Identify which cell holds the provided text, then report its (X, Y) central coordinate. 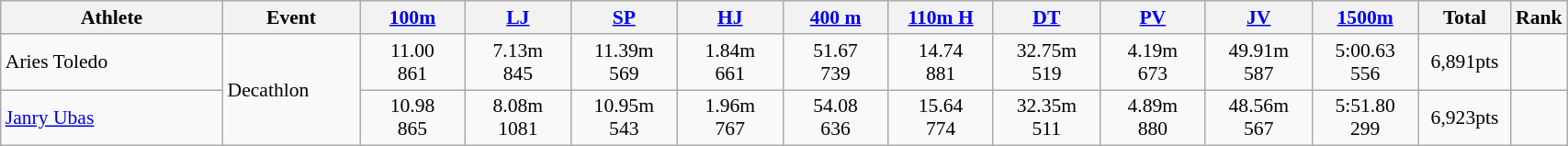
8.08m1081 (518, 118)
Aries Toledo (112, 62)
11.39m569 (624, 62)
Event (290, 17)
5:00.63556 (1365, 62)
Rank (1540, 17)
51.67739 (836, 62)
DT (1046, 17)
1.84m661 (729, 62)
49.91m587 (1258, 62)
Decathlon (290, 90)
4.89m880 (1152, 118)
PV (1152, 17)
4.19m673 (1152, 62)
10.95m543 (624, 118)
10.98865 (413, 118)
Total (1464, 17)
100m (413, 17)
Athlete (112, 17)
HJ (729, 17)
110m H (941, 17)
SP (624, 17)
7.13m845 (518, 62)
LJ (518, 17)
JV (1258, 17)
6,923pts (1464, 118)
11.00861 (413, 62)
1.96m767 (729, 118)
6,891pts (1464, 62)
400 m (836, 17)
32.75m519 (1046, 62)
32.35m511 (1046, 118)
48.56m567 (1258, 118)
15.64774 (941, 118)
1500m (1365, 17)
Janry Ubas (112, 118)
5:51.80299 (1365, 118)
54.08636 (836, 118)
14.74881 (941, 62)
